Find where the given text appears and provide that cell's center as (x, y) coordinate. 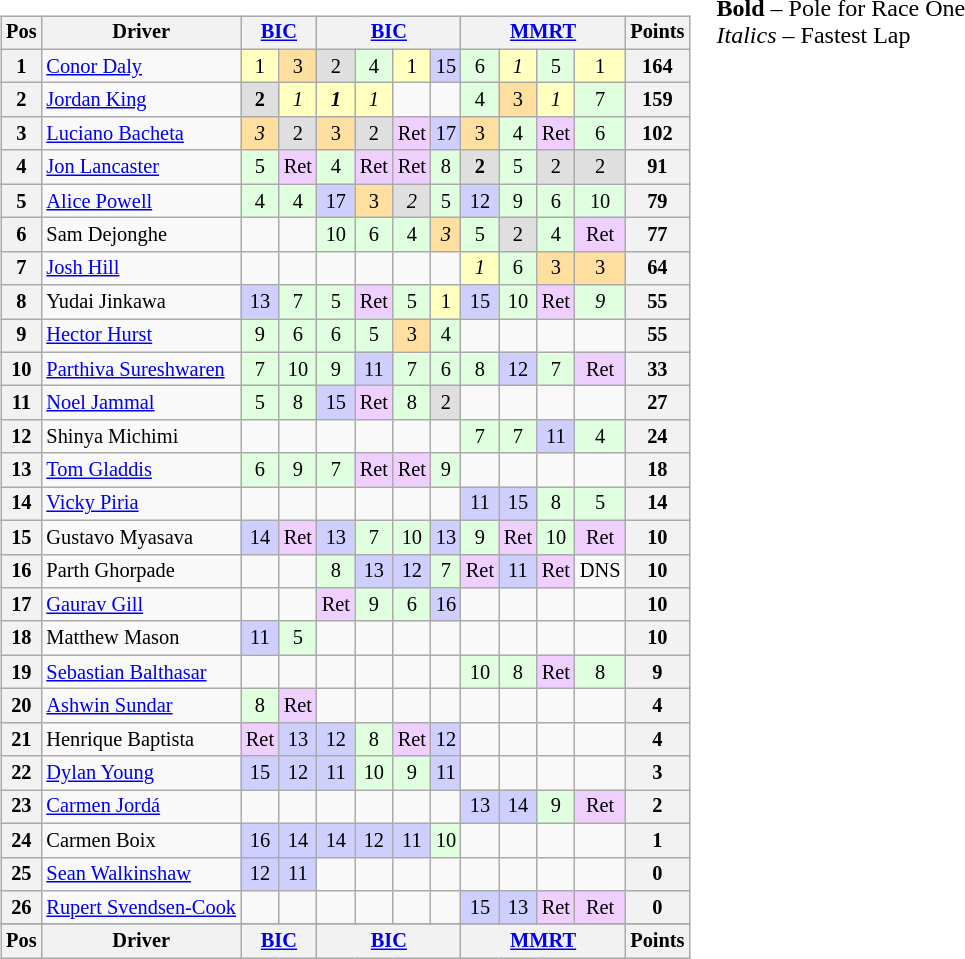
27 (657, 403)
Tom Gladdis (140, 470)
Alice Powell (140, 201)
25 (21, 874)
Luciano Bacheta (140, 134)
Hector Hurst (140, 336)
Noel Jammal (140, 403)
64 (657, 268)
26 (21, 908)
Jon Lancaster (140, 167)
22 (21, 773)
19 (21, 672)
Conor Daly (140, 66)
Rupert Svendsen-Cook (140, 908)
102 (657, 134)
DNS (600, 571)
Ashwin Sundar (140, 706)
Sebastian Balthasar (140, 672)
Gustavo Myasava (140, 537)
23 (21, 807)
Henrique Baptista (140, 739)
21 (21, 739)
Parth Ghorpade (140, 571)
Gaurav Gill (140, 605)
Carmen Jordá (140, 807)
Josh Hill (140, 268)
20 (21, 706)
164 (657, 66)
Yudai Jinkawa (140, 302)
Carmen Boix (140, 840)
Jordan King (140, 100)
Dylan Young (140, 773)
Shinya Michimi (140, 437)
Vicky Piria (140, 504)
Sam Dejonghe (140, 235)
Parthiva Sureshwaren (140, 369)
Matthew Mason (140, 638)
Sean Walkinshaw (140, 874)
79 (657, 201)
91 (657, 167)
159 (657, 100)
33 (657, 369)
77 (657, 235)
